Locate the cell with the specified text and output its [x, y] center coordinate. 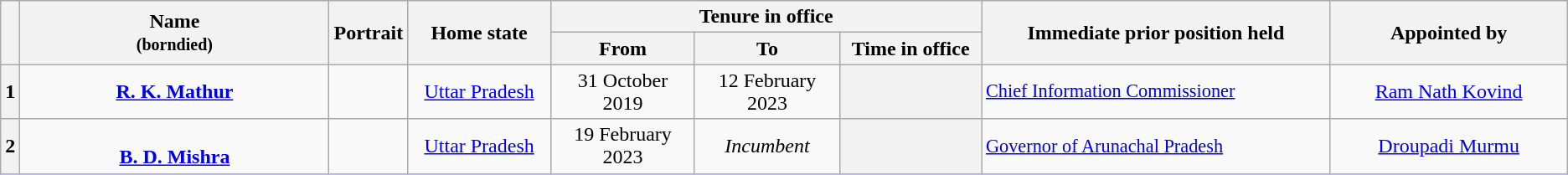
Droupadi Murmu [1449, 146]
Portrait [369, 33]
1 [10, 92]
Home state [479, 33]
To [767, 49]
Governor of Arunachal Pradesh [1156, 146]
From [623, 49]
B. D. Mishra [174, 146]
Ram Nath Kovind [1449, 92]
Immediate prior position held [1156, 33]
Chief Information Commissioner [1156, 92]
R. K. Mathur [174, 92]
12 February2023 [767, 92]
31 October2019 [623, 92]
Name(borndied) [174, 33]
19 February2023 [623, 146]
Incumbent [767, 146]
2 [10, 146]
Tenure in office [766, 17]
Time in office [911, 49]
Appointed by [1449, 33]
